Search for the cell housing the specified text and yield its [X, Y] center coordinate. 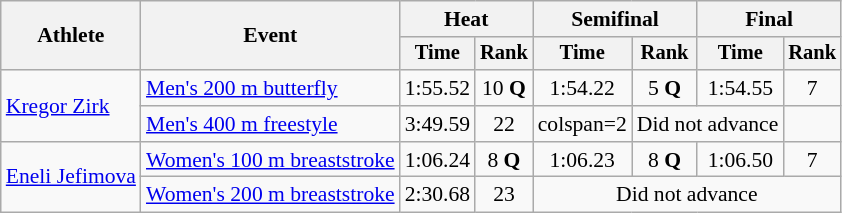
1:06.50 [740, 160]
1:55.52 [438, 88]
5 Q [665, 88]
1:06.23 [582, 160]
Final [769, 19]
3:49.59 [438, 124]
Eneli Jefimova [71, 178]
Heat [466, 19]
Women's 200 m breaststroke [270, 195]
Kregor Zirk [71, 106]
1:54.55 [740, 88]
1:54.22 [582, 88]
colspan=2 [582, 124]
22 [504, 124]
Men's 400 m freestyle [270, 124]
2:30.68 [438, 195]
Athlete [71, 36]
Men's 200 m butterfly [270, 88]
Semifinal [616, 19]
1:06.24 [438, 160]
23 [504, 195]
Women's 100 m breaststroke [270, 160]
Event [270, 36]
10 Q [504, 88]
